Extract the (x, y) coordinate from the center of the cell holding the provided text.  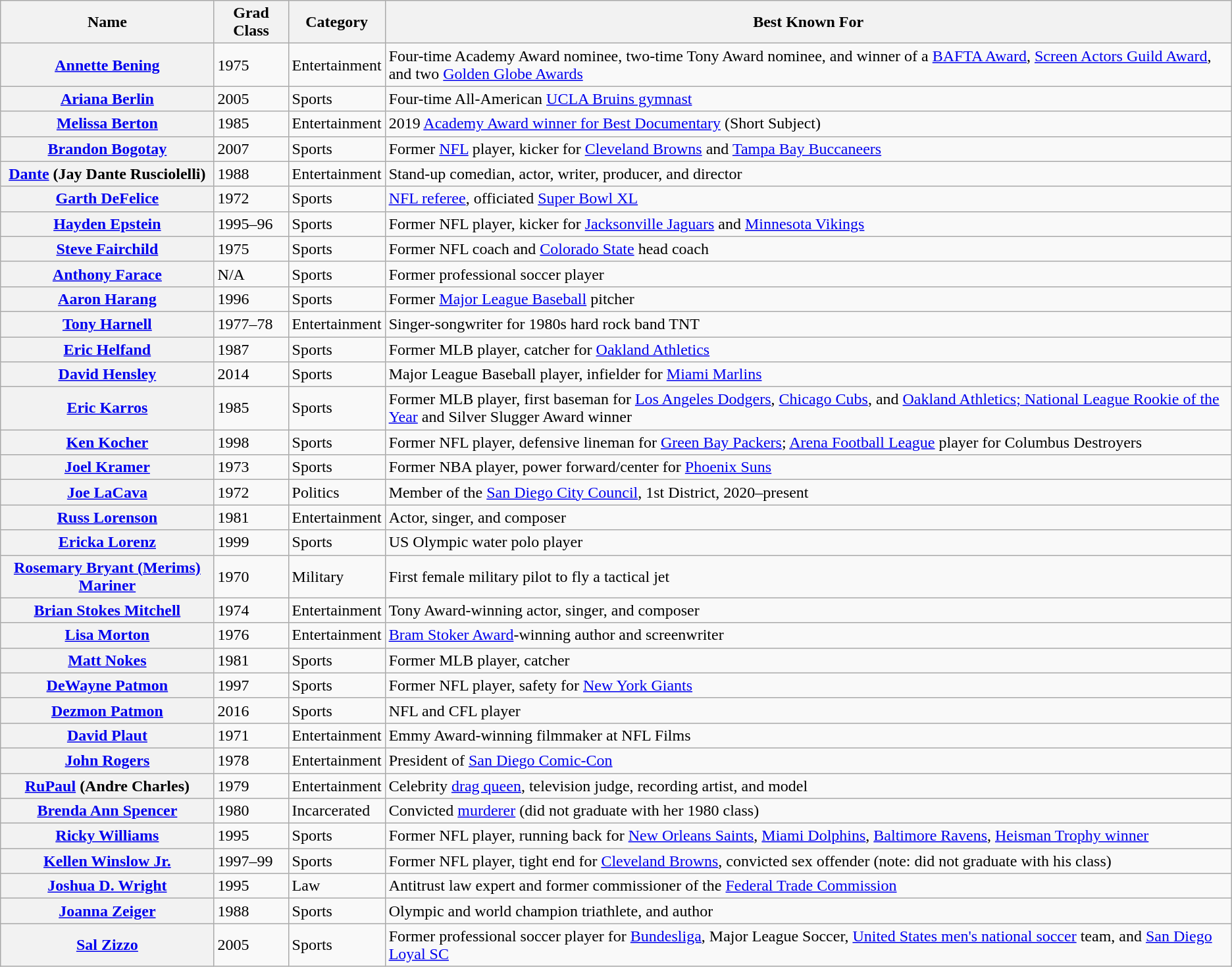
Antitrust law expert and former commissioner of the Federal Trade Commission (808, 886)
John Rogers (107, 760)
Actor, singer, and composer (808, 517)
1976 (251, 635)
Name (107, 22)
Ericka Lorenz (107, 542)
First female military pilot to fly a tactical jet (808, 577)
1980 (251, 811)
Grad Class (251, 22)
2016 (251, 710)
1977–78 (251, 324)
1998 (251, 442)
Best Known For (808, 22)
Annette Bening (107, 65)
Bram Stoker Award-winning author and screenwriter (808, 635)
Former NFL player, tight end for Cleveland Browns, convicted sex offender (note: did not graduate with his class) (808, 861)
Former MLB player, catcher for Oakland Athletics (808, 350)
Former Major League Baseball pitcher (808, 299)
2019 Academy Award winner for Best Documentary (Short Subject) (808, 124)
1996 (251, 299)
Member of the San Diego City Council, 1st District, 2020–present (808, 492)
US Olympic water polo player (808, 542)
President of San Diego Comic-Con (808, 760)
Garth DeFelice (107, 199)
Former professional soccer player for Bundesliga, Major League Soccer, United States men's national soccer team, and San Diego Loyal SC (808, 945)
Category (337, 22)
Former NFL player, safety for New York Giants (808, 685)
Aaron Harang (107, 299)
NFL referee, officiated Super Bowl XL (808, 199)
Hayden Epstein (107, 224)
Joel Kramer (107, 467)
Russ Lorenson (107, 517)
Joe LaCava (107, 492)
Military (337, 577)
1971 (251, 735)
Dante (Jay Dante Rusciolelli) (107, 174)
1974 (251, 610)
Former MLB player, catcher (808, 660)
Incarcerated (337, 811)
1973 (251, 467)
Steve Fairchild (107, 249)
Kellen Winslow Jr. (107, 861)
Rosemary Bryant (Merims) Mariner (107, 577)
Joanna Zeiger (107, 911)
Lisa Morton (107, 635)
Emmy Award-winning filmmaker at NFL Films (808, 735)
Major League Baseball player, infielder for Miami Marlins (808, 375)
David Hensley (107, 375)
NFL and CFL player (808, 710)
Tony Harnell (107, 324)
2014 (251, 375)
1999 (251, 542)
Singer-songwriter for 1980s hard rock band TNT (808, 324)
Dezmon Patmon (107, 710)
2007 (251, 149)
Brenda Ann Spencer (107, 811)
Eric Karros (107, 408)
Melissa Berton (107, 124)
1970 (251, 577)
N/A (251, 274)
Eric Helfand (107, 350)
Ricky Williams (107, 836)
1978 (251, 760)
1997 (251, 685)
Former professional soccer player (808, 274)
David Plaut (107, 735)
Former NFL player, kicker for Cleveland Browns and Tampa Bay Buccaneers (808, 149)
DeWayne Patmon (107, 685)
Former NBA player, power forward/center for Phoenix Suns (808, 467)
Joshua D. Wright (107, 886)
Matt Nokes (107, 660)
Former NFL player, running back for New Orleans Saints, Miami Dolphins, Baltimore Ravens, Heisman Trophy winner (808, 836)
RuPaul (Andre Charles) (107, 785)
Former NFL coach and Colorado State head coach (808, 249)
Convicted murderer (did not graduate with her 1980 class) (808, 811)
1997–99 (251, 861)
Politics (337, 492)
1987 (251, 350)
Anthony Farace (107, 274)
Ken Kocher (107, 442)
Ariana Berlin (107, 99)
Brandon Bogotay (107, 149)
Sal Zizzo (107, 945)
Four-time All-American UCLA Bruins gymnast (808, 99)
Olympic and world champion triathlete, and author (808, 911)
1995–96 (251, 224)
Former NFL player, kicker for Jacksonville Jaguars and Minnesota Vikings (808, 224)
Brian Stokes Mitchell (107, 610)
Law (337, 886)
1979 (251, 785)
Tony Award-winning actor, singer, and composer (808, 610)
Former NFL player, defensive lineman for Green Bay Packers; Arena Football League player for Columbus Destroyers (808, 442)
Stand-up comedian, actor, writer, producer, and director (808, 174)
Four-time Academy Award nominee, two-time Tony Award nominee, and winner of a BAFTA Award, Screen Actors Guild Award, and two Golden Globe Awards (808, 65)
Celebrity drag queen, television judge, recording artist, and model (808, 785)
